From the cell containing the given text, extract its center point as [x, y] coordinate. 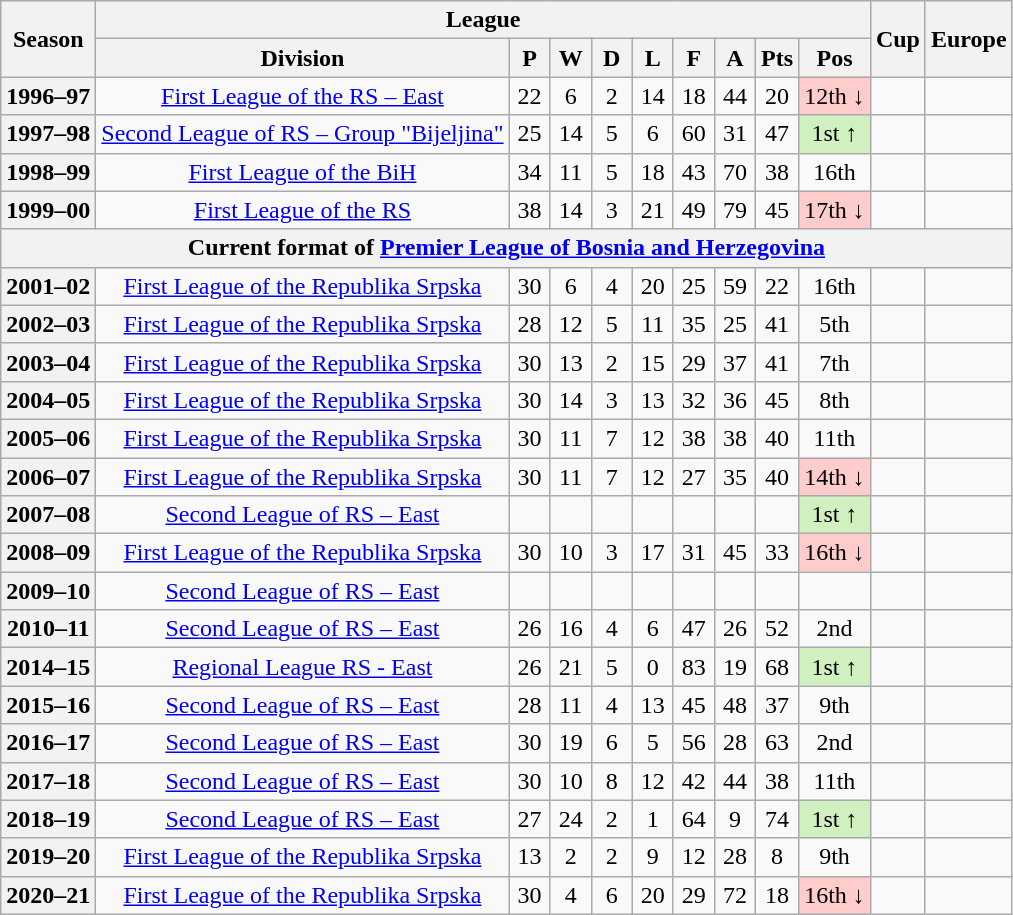
64 [694, 819]
First League of the BiH [302, 172]
24 [570, 819]
83 [694, 667]
League [484, 20]
First League of the RS [302, 210]
L [652, 58]
2008–09 [48, 553]
1998–99 [48, 172]
5th [835, 324]
First League of the RS – East [302, 96]
2002–03 [48, 324]
36 [734, 400]
2004–05 [48, 400]
79 [734, 210]
42 [694, 781]
Regional League RS - East [302, 667]
68 [776, 667]
2003–04 [48, 362]
W [570, 58]
63 [776, 743]
1996–97 [48, 96]
60 [694, 134]
2018–19 [48, 819]
14th ↓ [835, 477]
2017–18 [48, 781]
Pos [835, 58]
2007–08 [48, 515]
48 [734, 705]
17th ↓ [835, 210]
Division [302, 58]
2020–21 [48, 895]
33 [776, 553]
15 [652, 362]
D [612, 58]
74 [776, 819]
Pts [776, 58]
2005–06 [48, 438]
70 [734, 172]
49 [694, 210]
59 [734, 286]
43 [694, 172]
32 [694, 400]
2015–16 [48, 705]
2019–20 [48, 857]
34 [530, 172]
A [734, 58]
16 [570, 629]
Europe [968, 39]
Second League of RS – Group "Bijeljina" [302, 134]
1997–98 [48, 134]
7th [835, 362]
2009–10 [48, 591]
1999–00 [48, 210]
1 [652, 819]
2001–02 [48, 286]
56 [694, 743]
F [694, 58]
2010–11 [48, 629]
P [530, 58]
0 [652, 667]
2014–15 [48, 667]
8th [835, 400]
12th ↓ [835, 96]
17 [652, 553]
52 [776, 629]
Cup [898, 39]
2016–17 [48, 743]
72 [734, 895]
Current format of Premier League of Bosnia and Herzegovina [506, 248]
Season [48, 39]
2006–07 [48, 477]
